Locate the cell with the specified text and output its (X, Y) center coordinate. 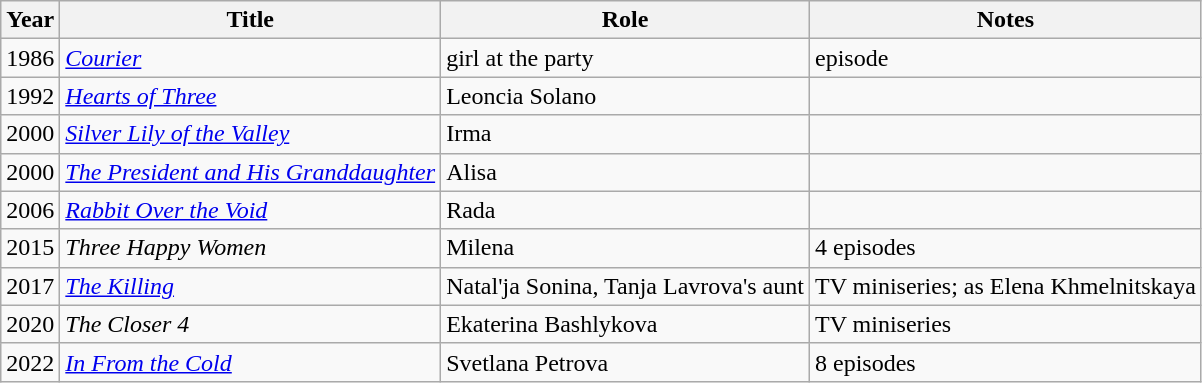
Silver Lily of the Valley (250, 134)
Courier (250, 58)
Alisa (626, 172)
episode (1005, 58)
1992 (30, 96)
Rada (626, 210)
Milena (626, 248)
Hearts of Three (250, 96)
2022 (30, 362)
2017 (30, 286)
Natal'ja Sonina, Tanja Lavrova's aunt (626, 286)
The Closer 4 (250, 324)
Leoncia Solano (626, 96)
Svetlana Petrova (626, 362)
TV miniseries; as Elena Khmelnitskaya (1005, 286)
4 episodes (1005, 248)
Year (30, 20)
Three Happy Women (250, 248)
2006 (30, 210)
Notes (1005, 20)
Ekaterina Bashlykova (626, 324)
Rabbit Over the Void (250, 210)
1986 (30, 58)
TV miniseries (1005, 324)
Irma (626, 134)
2020 (30, 324)
The Killing (250, 286)
The President and His Granddaughter (250, 172)
2015 (30, 248)
girl at the party (626, 58)
Title (250, 20)
8 episodes (1005, 362)
Role (626, 20)
In From the Cold (250, 362)
